Search for the cell housing the specified text and yield its [X, Y] center coordinate. 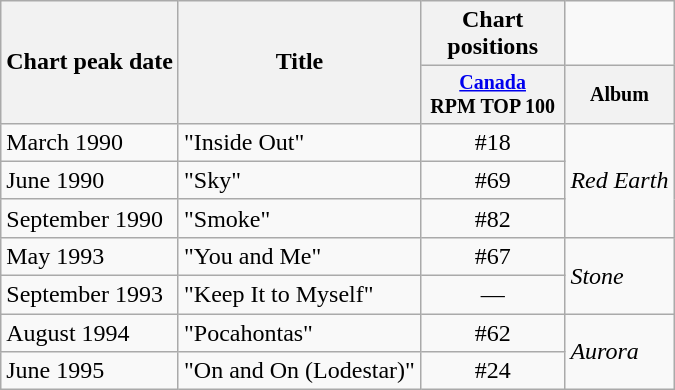
"Inside Out" [299, 142]
— [492, 295]
"On and On (Lodestar)" [299, 371]
March 1990 [90, 142]
Title [299, 62]
#82 [492, 218]
CanadaRPM TOP 100 [492, 94]
#69 [492, 180]
May 1993 [90, 256]
September 1990 [90, 218]
June 1995 [90, 371]
Stone [620, 275]
"Pocahontas" [299, 333]
Red Earth [620, 180]
"Sky" [299, 180]
Chart positions [492, 34]
September 1993 [90, 295]
"You and Me" [299, 256]
#62 [492, 333]
Chart peak date [90, 62]
Album [620, 94]
"Keep It to Myself" [299, 295]
#67 [492, 256]
August 1994 [90, 333]
#24 [492, 371]
"Smoke" [299, 218]
Aurora [620, 352]
June 1990 [90, 180]
#18 [492, 142]
